Output the (X, Y) coordinate of the center of the cell containing the given text.  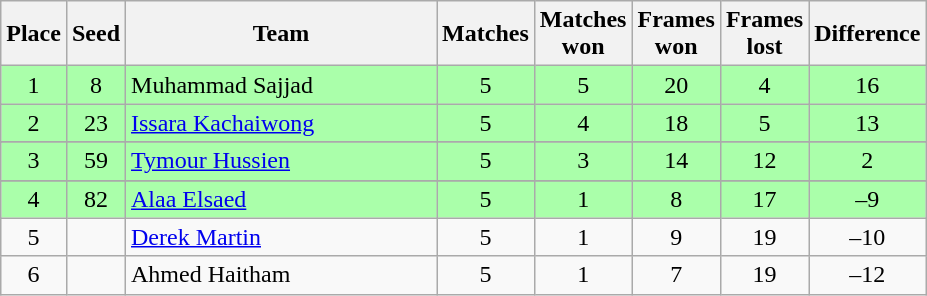
20 (676, 85)
Ahmed Haitham (282, 275)
–10 (868, 237)
Seed (96, 34)
12 (764, 161)
82 (96, 199)
9 (676, 237)
Place (34, 34)
59 (96, 161)
14 (676, 161)
17 (764, 199)
18 (676, 123)
7 (676, 275)
Tymour Hussien (282, 161)
Matches (486, 34)
6 (34, 275)
13 (868, 123)
Difference (868, 34)
Muhammad Sajjad (282, 85)
–9 (868, 199)
Team (282, 34)
–12 (868, 275)
Frames won (676, 34)
Issara Kachaiwong (282, 123)
23 (96, 123)
Alaa Elsaed (282, 199)
Derek Martin (282, 237)
Matches won (583, 34)
Frames lost (764, 34)
16 (868, 85)
